Pinpoint the cell where the given text exists, returning its (X, Y) midpoint coordinate. 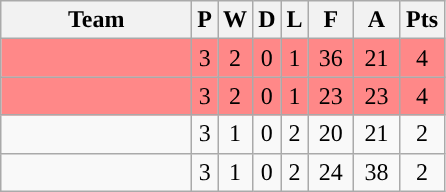
P (205, 20)
20 (331, 134)
A (377, 20)
36 (331, 58)
F (331, 20)
24 (331, 172)
D (267, 20)
Pts (422, 20)
38 (377, 172)
Team (96, 20)
L (294, 20)
W (236, 20)
